Pinpoint the cell where the given text exists, returning its (x, y) midpoint coordinate. 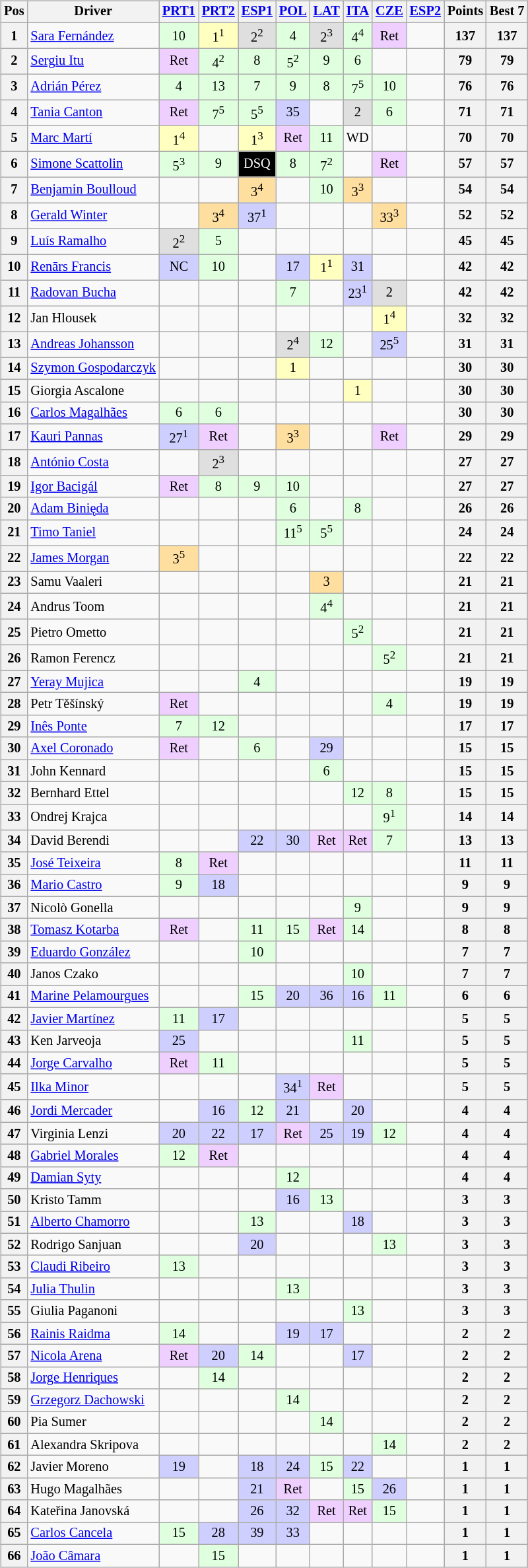
72 (327, 164)
Hugo Magalhães (92, 1489)
Janos Czako (92, 974)
PRT2 (218, 12)
Tomasz Kotarba (92, 930)
63 (14, 1489)
Adam Binięda (92, 509)
Points (465, 12)
Virginia Lenzi (92, 1133)
Nicola Arena (92, 1356)
Claudi Ribeiro (92, 1267)
Javier Martínez (92, 1018)
Javier Moreno (92, 1467)
António Costa (92, 462)
Luís Ramalho (92, 242)
Julia Thulin (92, 1289)
Driver (92, 12)
Kateřina Janovská (92, 1511)
Carlos Magalhães (92, 413)
Best 7 (507, 12)
Sara Fernández (92, 36)
Gerald Winter (92, 215)
Pos (14, 12)
47 (14, 1133)
Timo Taniel (92, 532)
341 (293, 1087)
ESP2 (425, 12)
Damian Syty (92, 1178)
61 (14, 1444)
Benjamin Boulloud (92, 190)
48 (14, 1156)
37 (14, 908)
Marine Pelamourgues (92, 997)
Szymon Gospodarczyk (92, 369)
Inês Ponte (92, 727)
NC (179, 267)
Tania Canton (92, 112)
51 (14, 1223)
DSQ (257, 164)
Samu Vaaleri (92, 583)
62 (14, 1467)
59 (14, 1400)
Sergiu Itu (92, 61)
333 (389, 215)
Eduardo González (92, 952)
66 (14, 1555)
Giorgia Ascalone (92, 390)
64 (14, 1511)
91 (389, 816)
ITA (358, 12)
Kristo Tamm (92, 1200)
Alberto Chamorro (92, 1223)
Jorge Carvalho (92, 1063)
38 (14, 930)
40 (14, 974)
Kauri Pannas (92, 437)
Rodrigo Sanjuan (92, 1244)
João Câmara (92, 1555)
Petr Těšínský (92, 704)
WD (358, 139)
Radovan Bucha (92, 293)
58 (14, 1378)
POL (293, 12)
Renārs Francis (92, 267)
Alexandra Skripova (92, 1444)
Pietro Ometto (92, 631)
41 (14, 997)
PRT1 (179, 12)
231 (358, 293)
271 (179, 437)
115 (293, 532)
Yeray Mujica (92, 682)
255 (389, 345)
David Berendi (92, 841)
60 (14, 1423)
Carlos Cancela (92, 1534)
Axel Coronado (92, 748)
46 (14, 1111)
Simone Scattolin (92, 164)
CZE (389, 12)
José Teixeira (92, 863)
ESP1 (257, 12)
Pia Sumer (92, 1423)
LAT (327, 12)
Jorge Henriques (92, 1378)
Grzegorz Dachowski (92, 1400)
Bernhard Ettel (92, 793)
49 (14, 1178)
Igor Bacigál (92, 487)
371 (257, 215)
Mario Castro (92, 886)
Gabriel Morales (92, 1156)
Ondrej Krajca (92, 816)
43 (14, 1041)
50 (14, 1200)
Nicolò Gonella (92, 908)
Ilka Minor (92, 1087)
Andrus Toom (92, 606)
Jordi Mercader (92, 1111)
56 (14, 1334)
Ken Jarveoja (92, 1041)
James Morgan (92, 559)
Rainis Raidma (92, 1334)
Marc Martí (92, 139)
Giulia Paganoni (92, 1311)
Adrián Pérez (92, 87)
Jan Hlousek (92, 318)
Andreas Johansson (92, 345)
Ramon Ferencz (92, 658)
John Kennard (92, 771)
65 (14, 1534)
